For the text-containing cell, return its midpoint in [x, y] coordinate format. 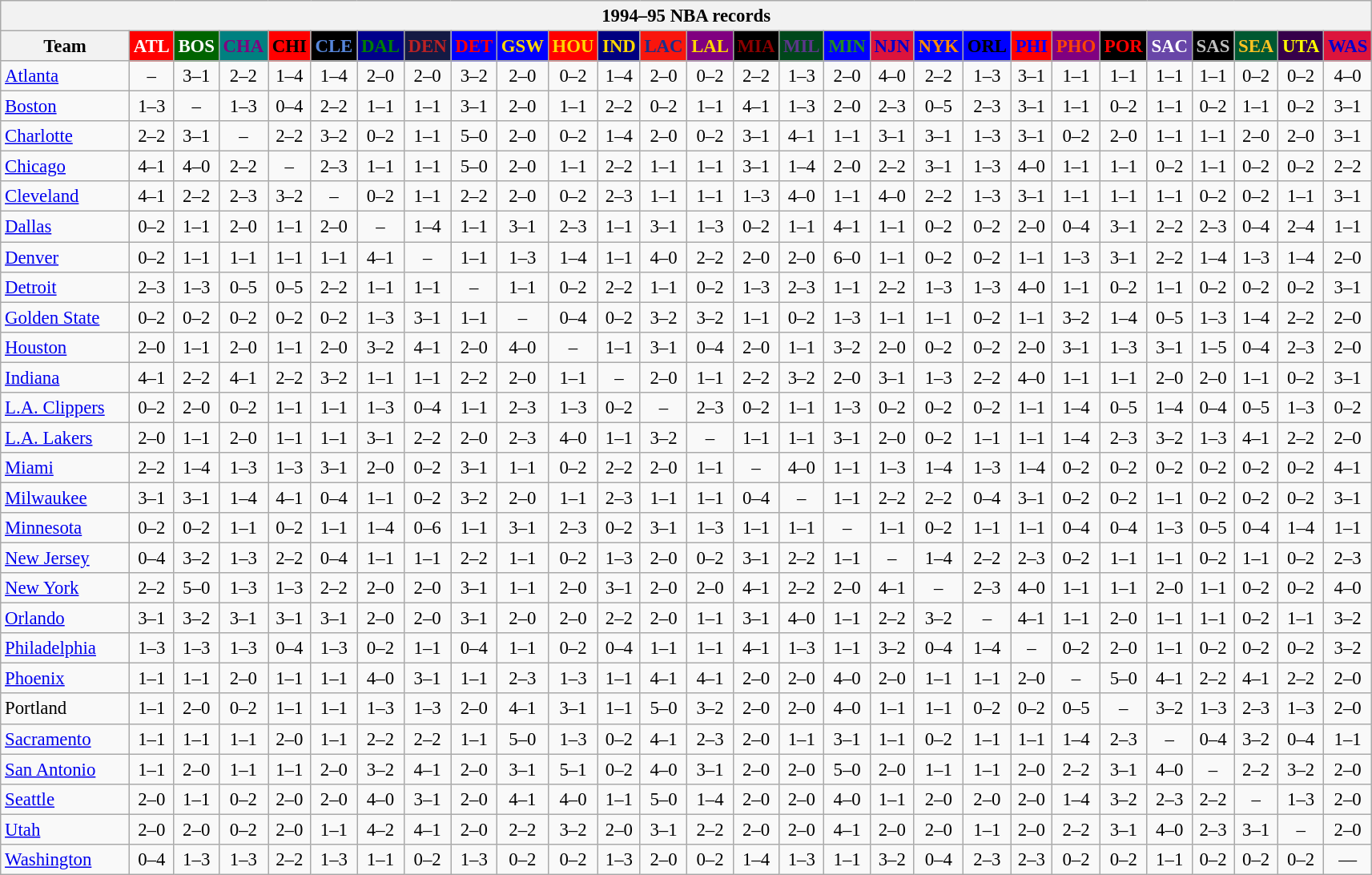
— [1348, 860]
0–6 [428, 528]
Portland [66, 709]
Chicago [66, 167]
NJN [892, 46]
2–4 [1301, 227]
Houston [66, 347]
Dallas [66, 227]
Orlando [66, 619]
Team [66, 46]
Miami [66, 468]
MIA [756, 46]
BOS [196, 46]
Minnesota [66, 528]
LAC [663, 46]
Atlanta [66, 76]
DAL [381, 46]
Charlotte [66, 136]
Denver [66, 257]
ORL [987, 46]
Washington [66, 860]
CHI [289, 46]
Milwaukee [66, 498]
L.A. Clippers [66, 408]
LAL [710, 46]
San Antonio [66, 769]
PHO [1076, 46]
Cleveland [66, 196]
Phoenix [66, 679]
4–2 [381, 829]
6–0 [847, 257]
UTA [1301, 46]
MIL [802, 46]
New York [66, 588]
DET [474, 46]
POR [1123, 46]
SEA [1256, 46]
SAC [1169, 46]
Philadelphia [66, 648]
HOU [573, 46]
Golden State [66, 317]
MIN [847, 46]
Boston [66, 107]
New Jersey [66, 558]
PHI [1032, 46]
L.A. Lakers [66, 437]
CLE [333, 46]
1–5 [1213, 347]
GSW [522, 46]
WAS [1348, 46]
Utah [66, 829]
1994–95 NBA records [686, 16]
DEN [428, 46]
ATL [151, 46]
SAS [1213, 46]
Indiana [66, 377]
5–1 [573, 769]
CHA [243, 46]
Detroit [66, 287]
Sacramento [66, 739]
NYK [939, 46]
Seattle [66, 799]
IND [619, 46]
